From the cell containing the given text, extract its center point as (x, y) coordinate. 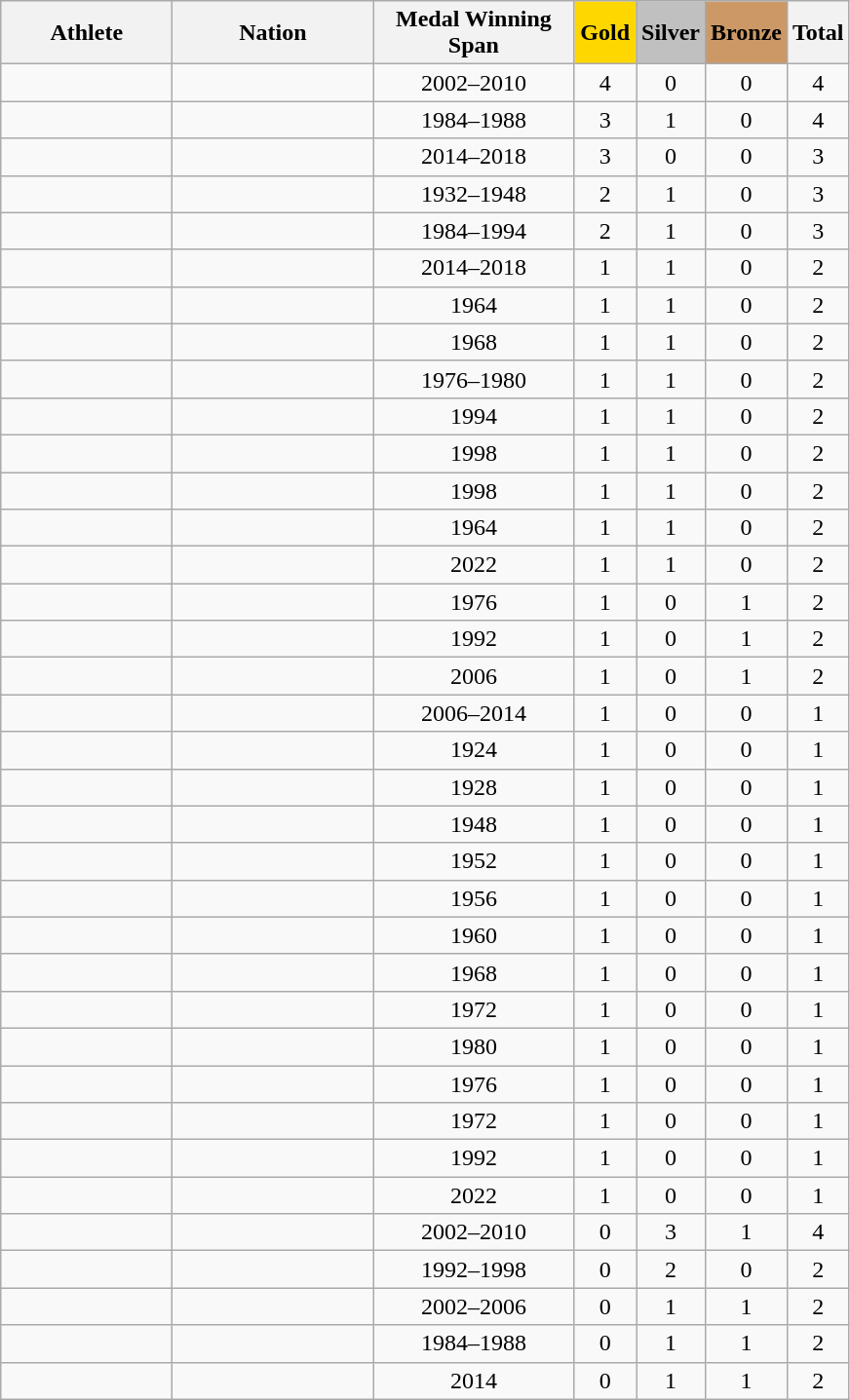
Bronze (747, 33)
Medal Winning Span (474, 33)
1924 (474, 750)
1932–1948 (474, 194)
1980 (474, 1046)
Total (819, 33)
1952 (474, 861)
2014 (474, 1381)
1976–1980 (474, 379)
1960 (474, 935)
Athlete (87, 33)
2006–2014 (474, 713)
1994 (474, 416)
1956 (474, 898)
Nation (273, 33)
2006 (474, 676)
Silver (671, 33)
1992–1998 (474, 1269)
1984–1994 (474, 231)
2002–2006 (474, 1306)
1928 (474, 787)
1948 (474, 824)
Gold (605, 33)
